Scan for the cell matching the given text and deliver its [X, Y] coordinate at center. 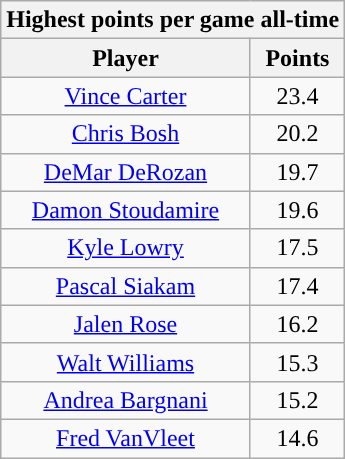
19.7 [297, 172]
Pascal Siakam [126, 286]
15.3 [297, 362]
19.6 [297, 210]
20.2 [297, 134]
Kyle Lowry [126, 248]
Chris Bosh [126, 134]
Highest points per game all-time [173, 20]
Jalen Rose [126, 324]
17.5 [297, 248]
DeMar DeRozan [126, 172]
15.2 [297, 400]
Points [297, 58]
17.4 [297, 286]
Player [126, 58]
23.4 [297, 96]
Andrea Bargnani [126, 400]
Damon Stoudamire [126, 210]
14.6 [297, 438]
16.2 [297, 324]
Vince Carter [126, 96]
Fred VanVleet [126, 438]
Walt Williams [126, 362]
